Output the [x, y] coordinate of the center of the cell containing the given text.  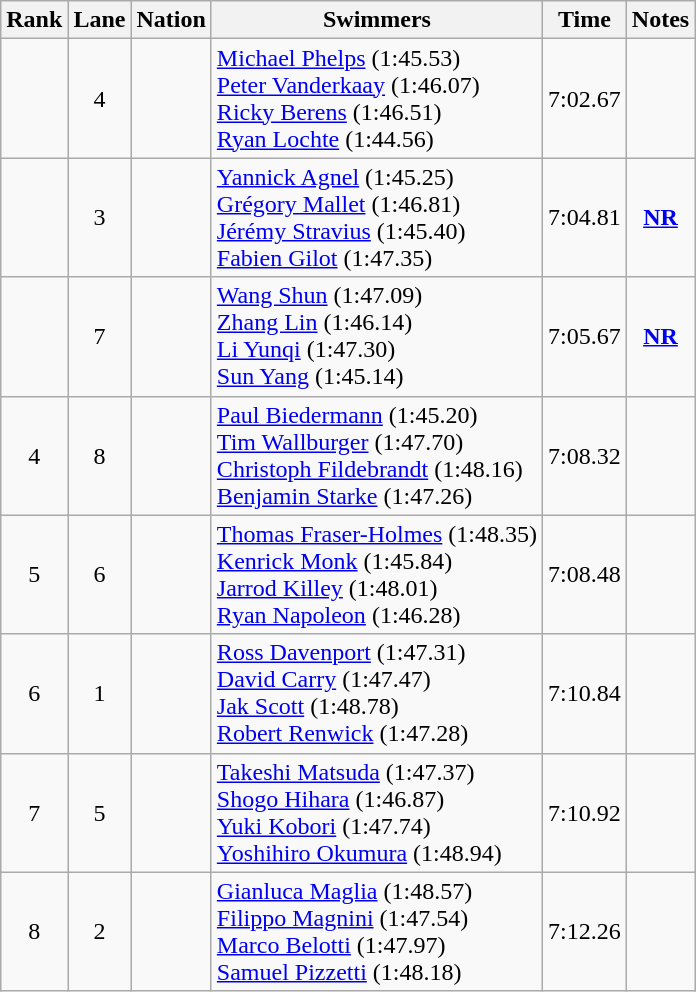
7:12.26 [585, 932]
1 [100, 694]
Takeshi Matsuda (1:47.37) Shogo Hihara (1:46.87)Yuki Kobori (1:47.74)Yoshihiro Okumura (1:48.94) [376, 812]
Ross Davenport (1:47.31) David Carry (1:47.47) Jak Scott (1:48.78)Robert Renwick (1:47.28) [376, 694]
3 [100, 218]
Wang Shun (1:47.09)Zhang Lin (1:46.14)Li Yunqi (1:47.30)Sun Yang (1:45.14) [376, 336]
Lane [100, 20]
7:08.48 [585, 574]
7:10.84 [585, 694]
Gianluca Maglia (1:48.57)Filippo Magnini (1:47.54)Marco Belotti (1:47.97)Samuel Pizzetti (1:48.18) [376, 932]
Rank [34, 20]
Yannick Agnel (1:45.25)Grégory Mallet (1:46.81)Jérémy Stravius (1:45.40)Fabien Gilot (1:47.35) [376, 218]
Time [585, 20]
7:04.81 [585, 218]
7:10.92 [585, 812]
Swimmers [376, 20]
7:08.32 [585, 456]
Nation [171, 20]
Notes [660, 20]
Paul Biedermann (1:45.20) Tim Wallburger (1:47.70)Christoph Fildebrandt (1:48.16)Benjamin Starke (1:47.26) [376, 456]
2 [100, 932]
7:05.67 [585, 336]
Thomas Fraser-Holmes (1:48.35)Kenrick Monk (1:45.84)Jarrod Killey (1:48.01)Ryan Napoleon (1:46.28) [376, 574]
Michael Phelps (1:45.53)Peter Vanderkaay (1:46.07)Ricky Berens (1:46.51)Ryan Lochte (1:44.56) [376, 98]
7:02.67 [585, 98]
